For the text-containing cell, return its midpoint in (X, Y) coordinate format. 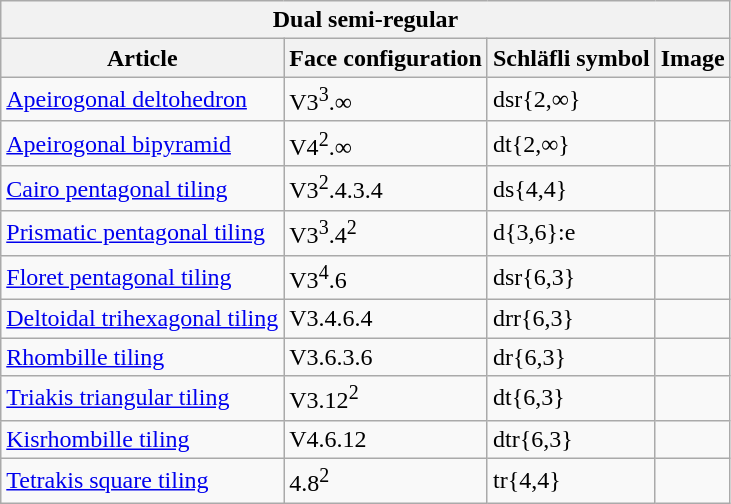
dsr{6,3} (571, 278)
dr{6,3} (571, 357)
V33.∞ (386, 100)
V3.6.3.6 (386, 357)
Apeirogonal deltohedron (142, 100)
Cairo pentagonal tiling (142, 188)
Triakis triangular tiling (142, 398)
dt{6,3} (571, 398)
Prismatic pentagonal tiling (142, 234)
Floret pentagonal tiling (142, 278)
Deltoidal trihexagonal tiling (142, 319)
Image (692, 58)
V3.122 (386, 398)
d{3,6}:e (571, 234)
Kisrhombille tiling (142, 439)
Schläfli symbol (571, 58)
dt{2,∞} (571, 144)
Face configuration (386, 58)
Tetrakis square tiling (142, 480)
drr{6,3} (571, 319)
dsr{2,∞} (571, 100)
4.82 (386, 480)
Rhombille tiling (142, 357)
Dual semi-regular (366, 20)
V32.4.3.4 (386, 188)
V33.42 (386, 234)
V42.∞ (386, 144)
ds{4,4} (571, 188)
Article (142, 58)
V34.6 (386, 278)
V4.6.12 (386, 439)
V3.4.6.4 (386, 319)
dtr{6,3} (571, 439)
tr{4,4} (571, 480)
Apeirogonal bipyramid (142, 144)
